Find where the given text appears and provide that cell's center as (X, Y) coordinate. 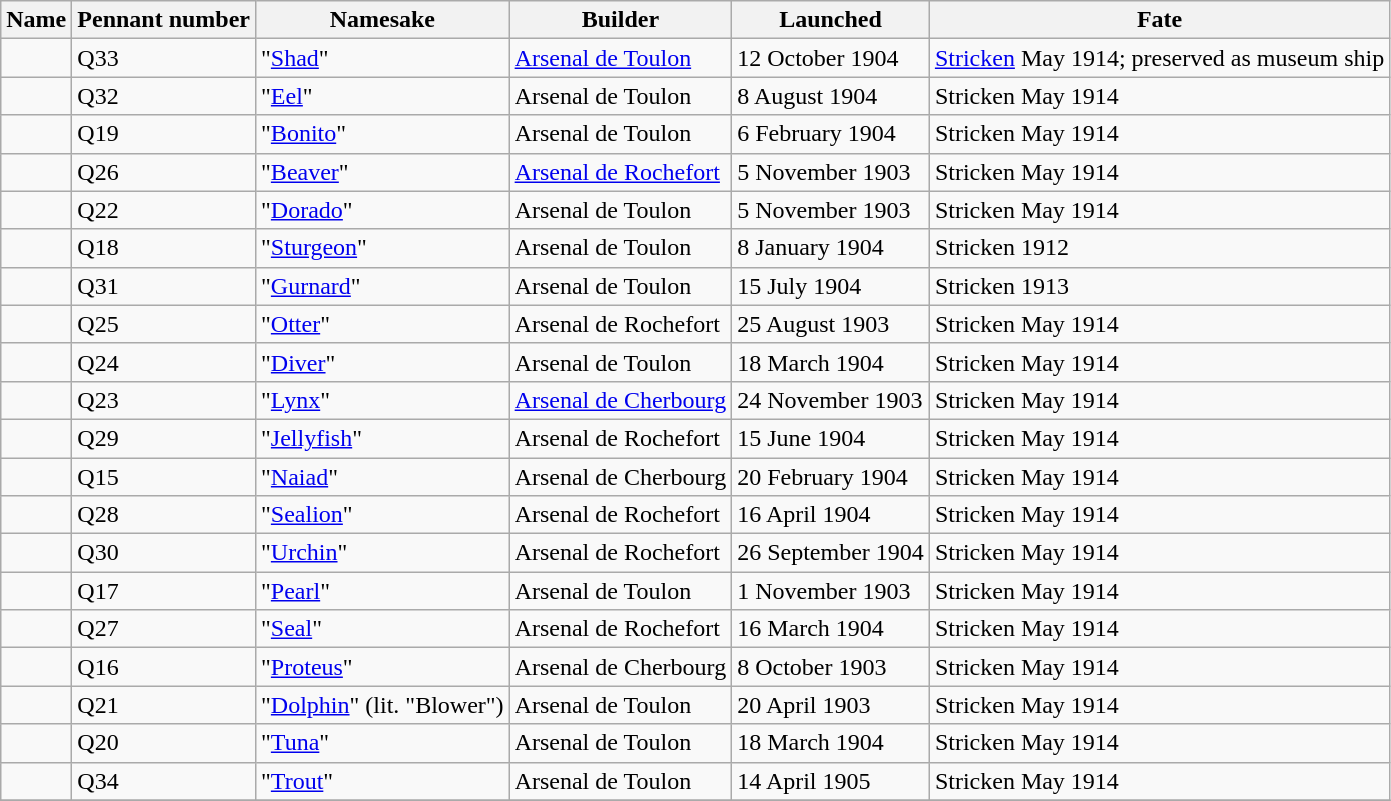
Q22 (164, 210)
"Tuna" (383, 743)
8 August 1904 (831, 96)
"Bonito" (383, 134)
Stricken May 1914; preserved as museum ship (1159, 58)
Q17 (164, 591)
8 October 1903 (831, 667)
15 July 1904 (831, 286)
Launched (831, 20)
Q34 (164, 781)
25 August 1903 (831, 324)
26 September 1904 (831, 553)
"Eel" (383, 96)
Builder (620, 20)
20 February 1904 (831, 477)
1 November 1903 (831, 591)
Q15 (164, 477)
"Lynx" (383, 400)
"Jellyfish" (383, 438)
Q20 (164, 743)
"Gurnard" (383, 286)
"Diver" (383, 362)
Name (36, 20)
Q19 (164, 134)
Q18 (164, 248)
8 January 1904 (831, 248)
14 April 1905 (831, 781)
Q31 (164, 286)
Q28 (164, 515)
"Dolphin" (lit. "Blower") (383, 705)
Q30 (164, 553)
Namesake (383, 20)
Stricken 1913 (1159, 286)
Fate (1159, 20)
Q27 (164, 629)
Q21 (164, 705)
24 November 1903 (831, 400)
"Beaver" (383, 172)
Q23 (164, 400)
"Seal" (383, 629)
"Shad" (383, 58)
"Trout" (383, 781)
"Urchin" (383, 553)
Q33 (164, 58)
Q24 (164, 362)
Q32 (164, 96)
Stricken 1912 (1159, 248)
"Dorado" (383, 210)
"Pearl" (383, 591)
Q29 (164, 438)
"Sealion" (383, 515)
15 June 1904 (831, 438)
16 April 1904 (831, 515)
"Proteus" (383, 667)
"Otter" (383, 324)
Q26 (164, 172)
20 April 1903 (831, 705)
16 March 1904 (831, 629)
12 October 1904 (831, 58)
6 February 1904 (831, 134)
Pennant number (164, 20)
"Naiad" (383, 477)
"Sturgeon" (383, 248)
Q25 (164, 324)
Q16 (164, 667)
